Return (x, y) of the center of cell containing provided text 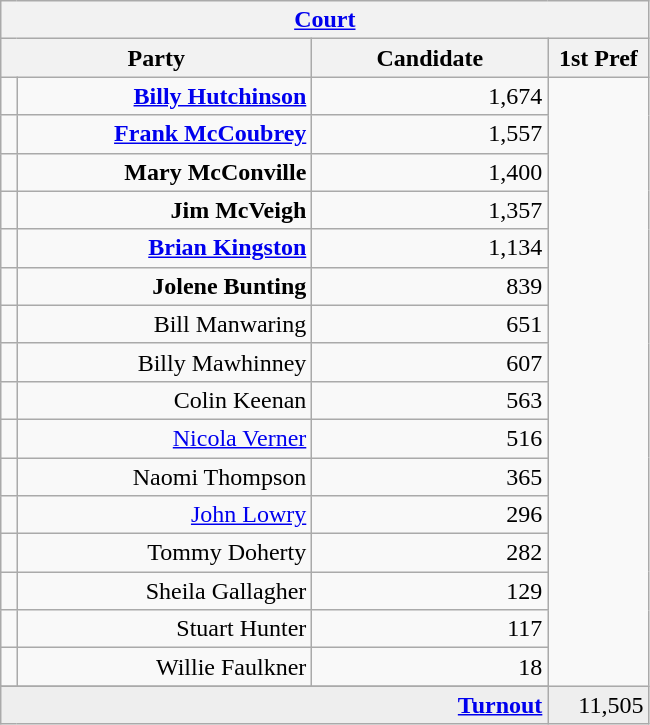
839 (430, 286)
Sheila Gallagher (164, 591)
Billy Hutchinson (164, 96)
Jim McVeigh (164, 210)
1,357 (430, 210)
Billy Mawhinney (164, 362)
1st Pref (598, 58)
651 (430, 324)
1,400 (430, 172)
Frank McCoubrey (164, 134)
1,557 (430, 134)
Candidate (430, 58)
516 (430, 438)
Stuart Hunter (164, 629)
Tommy Doherty (164, 553)
Colin Keenan (164, 400)
296 (430, 515)
Naomi Thompson (164, 477)
Mary McConville (164, 172)
282 (430, 553)
Willie Faulkner (164, 667)
John Lowry (164, 515)
1,674 (430, 96)
Jolene Bunting (164, 286)
1,134 (430, 248)
129 (430, 591)
11,505 (598, 705)
Bill Manwaring (164, 324)
365 (430, 477)
18 (430, 667)
Court (325, 20)
607 (430, 362)
Party (156, 58)
Turnout (274, 705)
563 (430, 400)
117 (430, 629)
Nicola Verner (164, 438)
Brian Kingston (164, 248)
